Find where the given text appears and provide that cell's center as (x, y) coordinate. 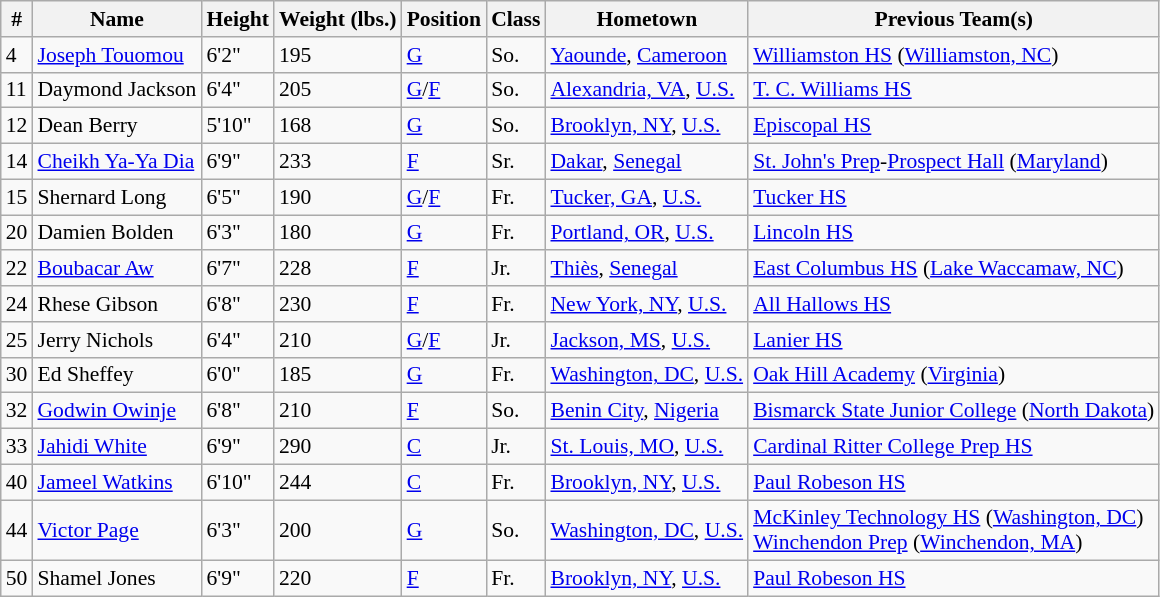
200 (338, 530)
6'2" (237, 55)
Jackson, MS, U.S. (646, 340)
Tucker HS (954, 197)
Lincoln HS (954, 233)
Shamel Jones (116, 579)
11 (17, 90)
Name (116, 19)
25 (17, 340)
180 (338, 233)
205 (338, 90)
Alexandria, VA, U.S. (646, 90)
Joseph Touomou (116, 55)
Previous Team(s) (954, 19)
Williamston HS (Williamston, NC) (954, 55)
12 (17, 126)
St. John's Prep-Prospect Hall (Maryland) (954, 162)
230 (338, 304)
Jerry Nichols (116, 340)
190 (338, 197)
22 (17, 269)
Height (237, 19)
Thiès, Senegal (646, 269)
15 (17, 197)
50 (17, 579)
185 (338, 375)
Class (516, 19)
6'7" (237, 269)
Shernard Long (116, 197)
Dakar, Senegal (646, 162)
East Columbus HS (Lake Waccamaw, NC) (954, 269)
T. C. Williams HS (954, 90)
195 (338, 55)
Position (444, 19)
Sr. (516, 162)
Hometown (646, 19)
Episcopal HS (954, 126)
233 (338, 162)
Damien Bolden (116, 233)
St. Louis, MO, U.S. (646, 447)
All Hallows HS (954, 304)
32 (17, 411)
Lanier HS (954, 340)
Godwin Owinje (116, 411)
220 (338, 579)
6'10" (237, 482)
Jameel Watkins (116, 482)
Bismarck State Junior College (North Dakota) (954, 411)
Tucker, GA, U.S. (646, 197)
Ed Sheffey (116, 375)
Cardinal Ritter College Prep HS (954, 447)
McKinley Technology HS (Washington, DC)Winchendon Prep (Winchendon, MA) (954, 530)
Victor Page (116, 530)
228 (338, 269)
Dean Berry (116, 126)
6'5" (237, 197)
14 (17, 162)
Benin City, Nigeria (646, 411)
Oak Hill Academy (Virginia) (954, 375)
Portland, OR, U.S. (646, 233)
Boubacar Aw (116, 269)
4 (17, 55)
# (17, 19)
Yaounde, Cameroon (646, 55)
168 (338, 126)
Weight (lbs.) (338, 19)
New York, NY, U.S. (646, 304)
244 (338, 482)
290 (338, 447)
30 (17, 375)
33 (17, 447)
40 (17, 482)
5'10" (237, 126)
Rhese Gibson (116, 304)
Cheikh Ya-Ya Dia (116, 162)
20 (17, 233)
24 (17, 304)
6'0" (237, 375)
Daymond Jackson (116, 90)
Jahidi White (116, 447)
44 (17, 530)
